From the cell containing the given text, extract its center point as [x, y] coordinate. 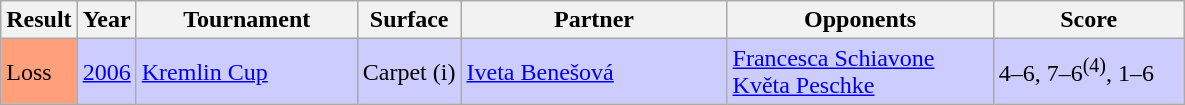
Loss [39, 72]
Year [106, 20]
Iveta Benešová [594, 72]
Result [39, 20]
2006 [106, 72]
Score [1088, 20]
4–6, 7–6(4), 1–6 [1088, 72]
Opponents [860, 20]
Carpet (i) [409, 72]
Kremlin Cup [246, 72]
Surface [409, 20]
Tournament [246, 20]
Partner [594, 20]
Francesca Schiavone Květa Peschke [860, 72]
